Determine the [X, Y] coordinate at the center of the cell enclosing the given text.  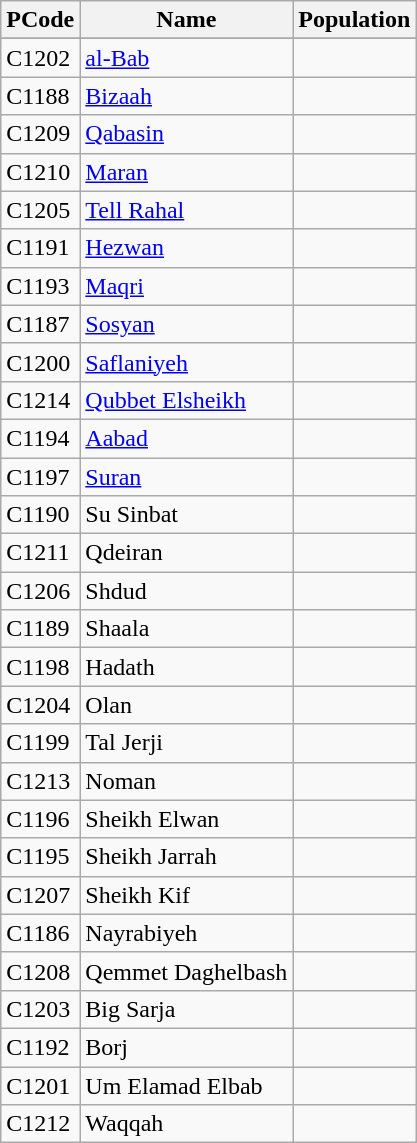
Saflaniyeh [186, 362]
C1204 [40, 705]
Population [354, 20]
PCode [40, 20]
C1189 [40, 629]
C1192 [40, 1047]
C1206 [40, 591]
Hezwan [186, 248]
C1209 [40, 134]
C1207 [40, 895]
C1211 [40, 553]
Maran [186, 172]
Shdud [186, 591]
C1201 [40, 1085]
Sheikh Jarrah [186, 857]
C1205 [40, 210]
Bizaah [186, 96]
C1210 [40, 172]
Hadath [186, 667]
C1195 [40, 857]
C1200 [40, 362]
Name [186, 20]
C1190 [40, 515]
Borj [186, 1047]
C1197 [40, 477]
C1193 [40, 286]
al-Bab [186, 58]
C1188 [40, 96]
Sheikh Kif [186, 895]
C1214 [40, 400]
Tell Rahal [186, 210]
C1202 [40, 58]
Qubbet Elsheikh [186, 400]
Aabad [186, 438]
C1194 [40, 438]
Olan [186, 705]
C1212 [40, 1124]
Waqqah [186, 1124]
C1198 [40, 667]
Big Sarja [186, 1009]
C1208 [40, 971]
Su Sinbat [186, 515]
C1203 [40, 1009]
Maqri [186, 286]
Tal Jerji [186, 743]
Um Elamad Elbab [186, 1085]
Noman [186, 781]
C1191 [40, 248]
C1187 [40, 324]
Qabasin [186, 134]
Nayrabiyeh [186, 933]
Shaala [186, 629]
C1213 [40, 781]
Sheikh Elwan [186, 819]
Qdeiran [186, 553]
Sosyan [186, 324]
C1196 [40, 819]
Qemmet Daghelbash [186, 971]
Suran [186, 477]
C1199 [40, 743]
C1186 [40, 933]
